Return the [x, y] coordinate for the center point of the cell that contains the specified text.  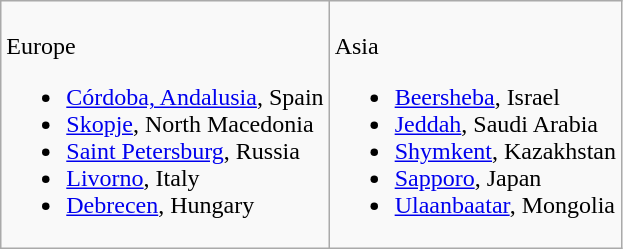
Europe Córdoba, Andalusia, Spain Skopje, North Macedonia Saint Petersburg, Russia Livorno, Italy Debrecen, Hungary [165, 125]
Asia Beersheba, Israel Jeddah, Saudi Arabia Shymkent, Kazakhstan Sapporo, Japan Ulaanbaatar, Mongolia [475, 125]
